Search for the cell housing the specified text and yield its [X, Y] center coordinate. 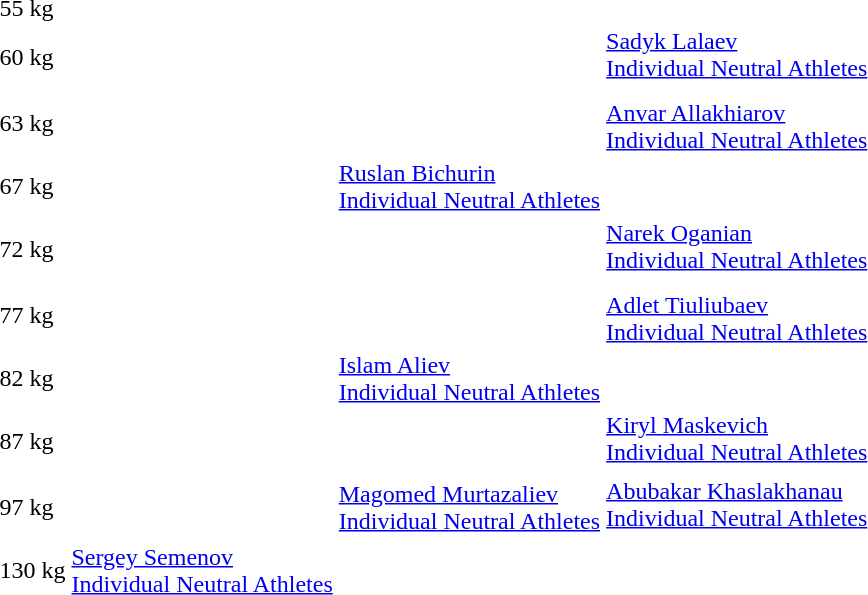
Magomed MurtazalievIndividual Neutral Athletes [469, 508]
Islam AlievIndividual Neutral Athletes [469, 378]
Ruslan BichurinIndividual Neutral Athletes [469, 186]
